Return [X, Y] of the center of cell containing provided text 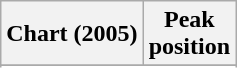
Chart (2005) [72, 34]
Peak position [189, 34]
